For the text-containing cell, return its midpoint in (X, Y) coordinate format. 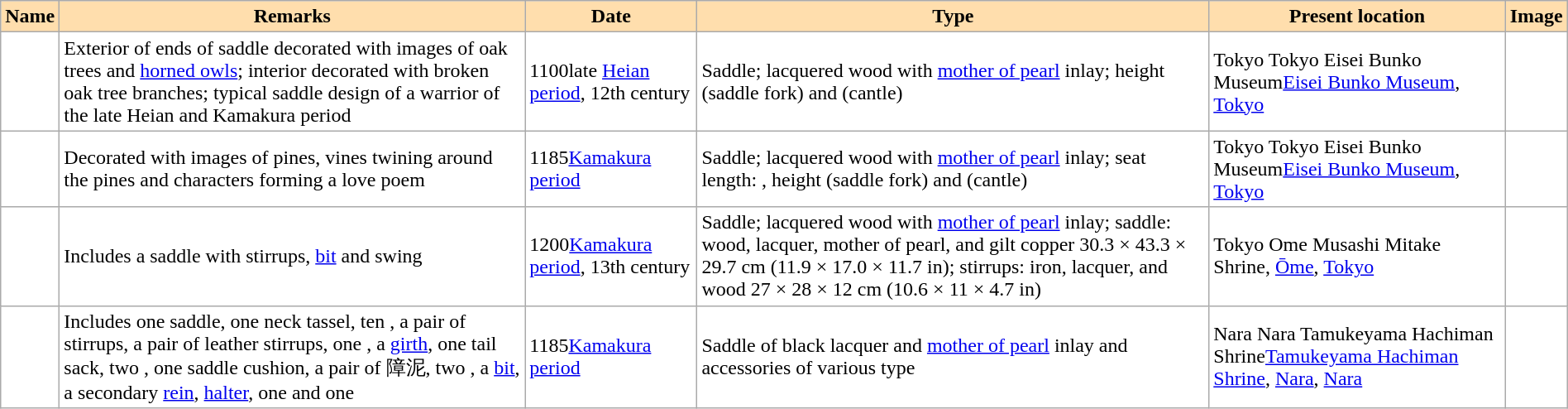
Remarks (293, 17)
Date (611, 17)
Type (953, 17)
Nara Nara Tamukeyama Hachiman ShrineTamukeyama Hachiman Shrine, Nara, Nara (1357, 357)
Includes a saddle with stirrups, bit and swing (293, 257)
Present location (1357, 17)
Saddle; lacquered wood with mother of pearl inlay; height (saddle fork) and (cantle) (953, 81)
1100late Heian period, 12th century (611, 81)
1200Kamakura period, 13th century (611, 257)
Tokyo Ome Musashi Mitake Shrine, Ōme, Tokyo (1357, 257)
Saddle of black lacquer and mother of pearl inlay and accessories of various type (953, 357)
Name (30, 17)
Decorated with images of pines, vines twining around the pines and characters forming a love poem (293, 169)
Saddle; lacquered wood with mother of pearl inlay; seat length: , height (saddle fork) and (cantle) (953, 169)
Image (1537, 17)
